Pinpoint the cell where the given text exists, returning its (x, y) midpoint coordinate. 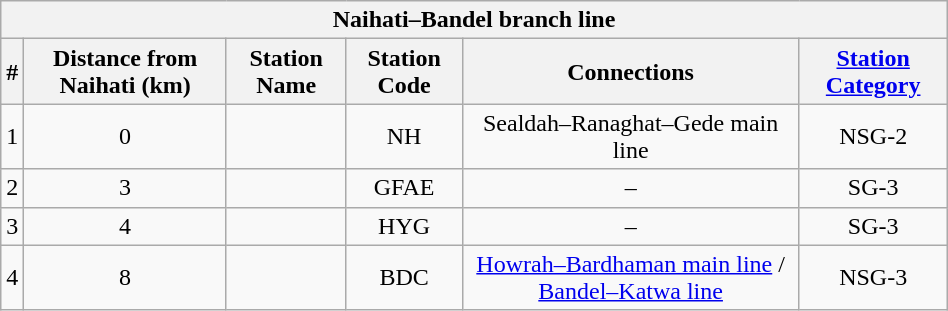
Howrah–Bardhaman main line / Bandel–Katwa line (630, 278)
NSG-3 (873, 278)
8 (126, 278)
2 (12, 188)
HYG (404, 226)
GFAE (404, 188)
NH (404, 136)
Naihati–Bandel branch line (474, 20)
Connections (630, 72)
Distance from Naihati (km) (126, 72)
Station Code (404, 72)
Station Category (873, 72)
NSG-2 (873, 136)
Station Name (286, 72)
0 (126, 136)
BDC (404, 278)
1 (12, 136)
# (12, 72)
Sealdah–Ranaghat–Gede main line (630, 136)
